Find where the given text appears and provide that cell's center as [X, Y] coordinate. 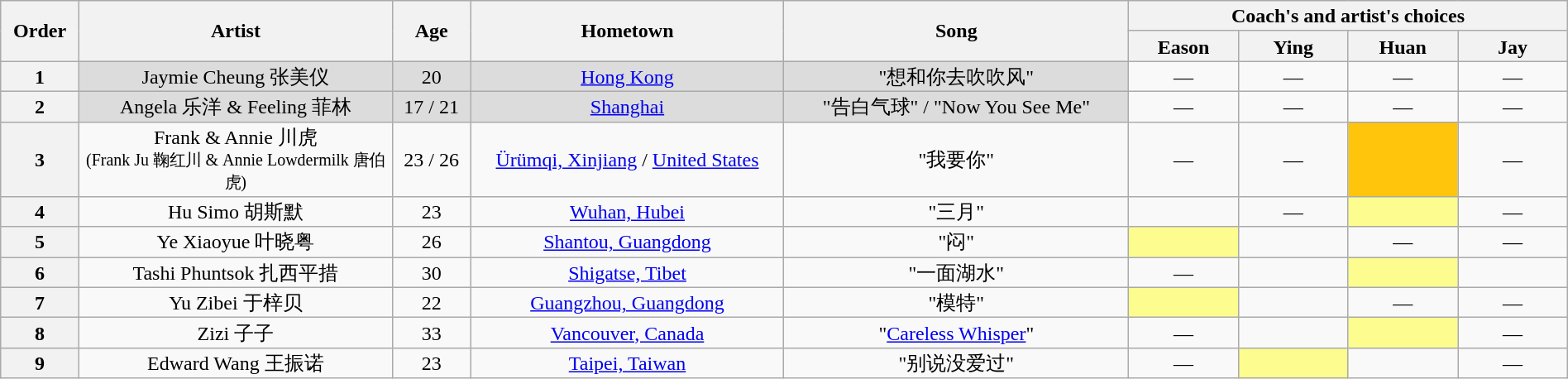
26 [432, 242]
30 [432, 273]
Shanghai [627, 106]
Hong Kong [627, 76]
Guangzhou, Guangdong [627, 303]
Shantou, Guangdong [627, 242]
Coach's and artist's choices [1348, 17]
9 [40, 362]
Ürümqi, Xinjiang / United States [627, 159]
Edward Wang 王振诺 [235, 362]
Angela 乐洋 & Feeling 菲林 [235, 106]
Order [40, 31]
Yu Zibei 于梓贝 [235, 303]
5 [40, 242]
"三月" [956, 212]
"别说没爱过" [956, 362]
Jay [1513, 46]
1 [40, 76]
Frank & Annie 川虎(Frank Ju 鞠红川 & Annie Lowdermilk 唐伯虎) [235, 159]
Tashi Phuntsok 扎西平措 [235, 273]
17 / 21 [432, 106]
6 [40, 273]
Eason [1184, 46]
8 [40, 333]
Vancouver, Canada [627, 333]
"模特" [956, 303]
23 / 26 [432, 159]
Song [956, 31]
"告白气球" / "Now You See Me" [956, 106]
"闷" [956, 242]
Shigatse, Tibet [627, 273]
33 [432, 333]
"Careless Whisper" [956, 333]
Jaymie Cheung 张美仪 [235, 76]
Ying [1293, 46]
"一面湖水" [956, 273]
20 [432, 76]
Zizi 子子 [235, 333]
4 [40, 212]
Artist [235, 31]
3 [40, 159]
Age [432, 31]
Taipei, Taiwan [627, 362]
"想和你去吹吹风" [956, 76]
Ye Xiaoyue 叶晓粤 [235, 242]
"我要你" [956, 159]
Hu Simo 胡斯默 [235, 212]
Wuhan, Hubei [627, 212]
Huan [1403, 46]
2 [40, 106]
22 [432, 303]
7 [40, 303]
Hometown [627, 31]
